Locate the cell with the specified text and output its [X, Y] center coordinate. 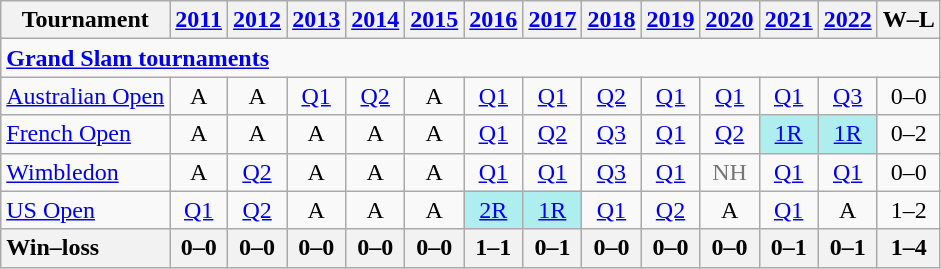
US Open [86, 210]
2R [494, 210]
2021 [788, 20]
0–2 [908, 134]
2013 [316, 20]
2014 [376, 20]
W–L [908, 20]
2012 [258, 20]
2018 [612, 20]
Win–loss [86, 248]
2016 [494, 20]
2017 [552, 20]
NH [730, 172]
1–1 [494, 248]
2011 [199, 20]
1–4 [908, 248]
2020 [730, 20]
1–2 [908, 210]
2022 [848, 20]
Grand Slam tournaments [471, 58]
2019 [670, 20]
French Open [86, 134]
Wimbledon [86, 172]
2015 [434, 20]
Australian Open [86, 96]
Tournament [86, 20]
